Return the (x, y) coordinate for the center point of the cell that contains the specified text.  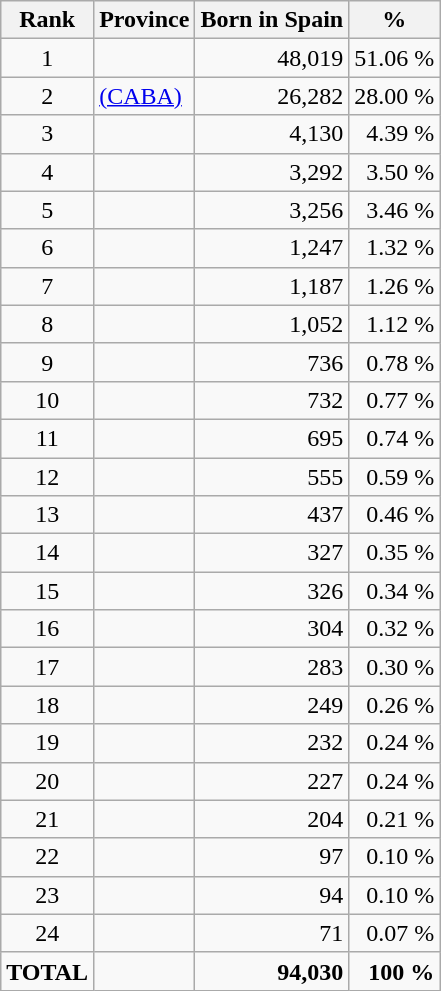
5 (48, 210)
15 (48, 591)
11 (48, 438)
94 (272, 895)
555 (272, 477)
94,030 (272, 971)
3,292 (272, 172)
2 (48, 96)
TOTAL (48, 971)
4 (48, 172)
(CABA) (144, 96)
283 (272, 667)
17 (48, 667)
22 (48, 857)
732 (272, 400)
3.50 % (394, 172)
1 (48, 58)
% (394, 20)
1.32 % (394, 248)
Rank (48, 20)
695 (272, 438)
23 (48, 895)
0.59 % (394, 477)
1,052 (272, 324)
24 (48, 933)
19 (48, 743)
0.30 % (394, 667)
0.07 % (394, 933)
100 % (394, 971)
48,019 (272, 58)
26,282 (272, 96)
232 (272, 743)
0.34 % (394, 591)
0.77 % (394, 400)
3.46 % (394, 210)
736 (272, 362)
18 (48, 705)
6 (48, 248)
4,130 (272, 134)
1.26 % (394, 286)
227 (272, 781)
204 (272, 819)
Born in Spain (272, 20)
4.39 % (394, 134)
9 (48, 362)
326 (272, 591)
14 (48, 553)
13 (48, 515)
0.78 % (394, 362)
1,187 (272, 286)
3,256 (272, 210)
97 (272, 857)
12 (48, 477)
0.21 % (394, 819)
0.26 % (394, 705)
28.00 % (394, 96)
1.12 % (394, 324)
51.06 % (394, 58)
304 (272, 629)
1,247 (272, 248)
249 (272, 705)
10 (48, 400)
16 (48, 629)
7 (48, 286)
0.35 % (394, 553)
8 (48, 324)
71 (272, 933)
0.46 % (394, 515)
20 (48, 781)
437 (272, 515)
0.32 % (394, 629)
327 (272, 553)
3 (48, 134)
0.74 % (394, 438)
21 (48, 819)
Province (144, 20)
